Capture the cell that displays the provided text and extract its (X, Y) central coordinate. 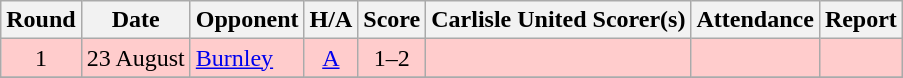
Date (136, 20)
Score (392, 20)
1–2 (392, 58)
23 August (136, 58)
Attendance (755, 20)
Round (41, 20)
H/A (331, 20)
Burnley (247, 58)
1 (41, 58)
A (331, 58)
Report (860, 20)
Carlisle United Scorer(s) (558, 20)
Opponent (247, 20)
